Detect which cell encompasses the target text, then output its [X, Y] center coordinate. 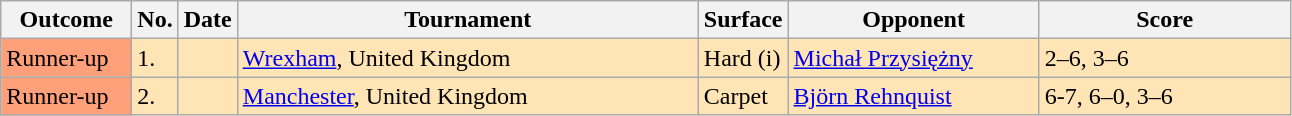
Date [208, 20]
Björn Rehnquist [914, 96]
Outcome [66, 20]
Opponent [914, 20]
2–6, 3–6 [1164, 58]
2. [155, 96]
6-7, 6–0, 3–6 [1164, 96]
No. [155, 20]
Manchester, United Kingdom [468, 96]
Score [1164, 20]
Carpet [743, 96]
Hard (i) [743, 58]
Tournament [468, 20]
1. [155, 58]
Wrexham, United Kingdom [468, 58]
Michał Przysiężny [914, 58]
Surface [743, 20]
